Find where the given text appears and provide that cell's center as (X, Y) coordinate. 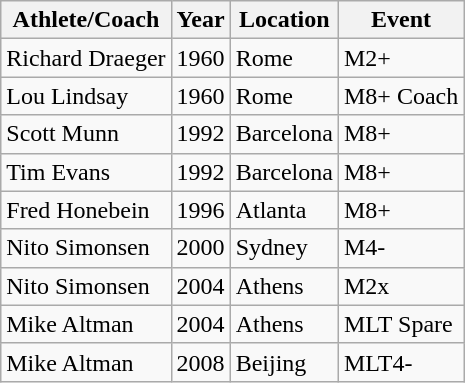
MLT Spare (400, 324)
Tim Evans (86, 172)
Year (200, 20)
2008 (200, 362)
Event (400, 20)
Sydney (284, 248)
MLT4- (400, 362)
Athlete/Coach (86, 20)
2000 (200, 248)
Lou Lindsay (86, 96)
Beijing (284, 362)
M2+ (400, 58)
Fred Honebein (86, 210)
M2x (400, 286)
Location (284, 20)
Richard Draeger (86, 58)
M8+ Coach (400, 96)
Scott Munn (86, 134)
M4- (400, 248)
1996 (200, 210)
Atlanta (284, 210)
